Capture the cell that displays the provided text and extract its [X, Y] central coordinate. 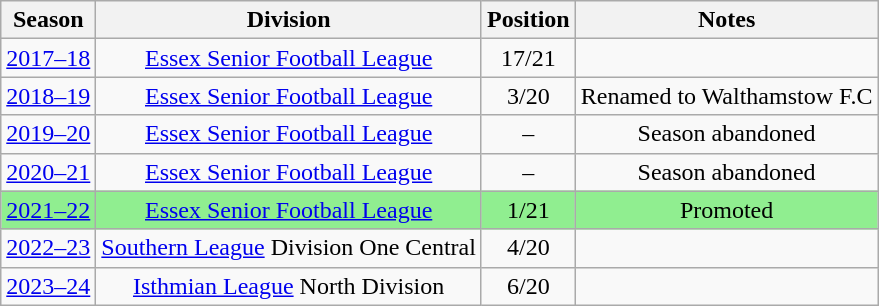
Notes [726, 20]
1/21 [528, 210]
17/21 [528, 58]
Division [289, 20]
2017–18 [48, 58]
Promoted [726, 210]
6/20 [528, 286]
2022–23 [48, 248]
Position [528, 20]
2023–24 [48, 286]
2020–21 [48, 172]
Season [48, 20]
3/20 [528, 96]
2021–22 [48, 210]
2018–19 [48, 96]
2019–20 [48, 134]
4/20 [528, 248]
Renamed to Walthamstow F.C [726, 96]
Southern League Division One Central [289, 248]
Isthmian League North Division [289, 286]
